Output the [x, y] coordinate of the center of the cell containing the given text.  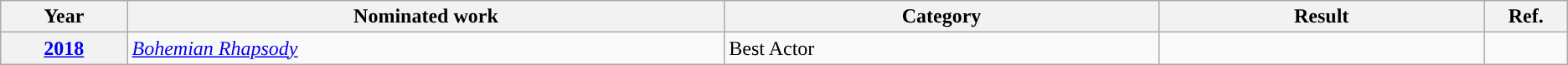
Ref. [1526, 17]
2018 [64, 48]
Nominated work [426, 17]
Year [64, 17]
Best Actor [941, 48]
Result [1322, 17]
Category [941, 17]
Bohemian Rhapsody [426, 48]
